Search for the cell housing the specified text and yield its (x, y) center coordinate. 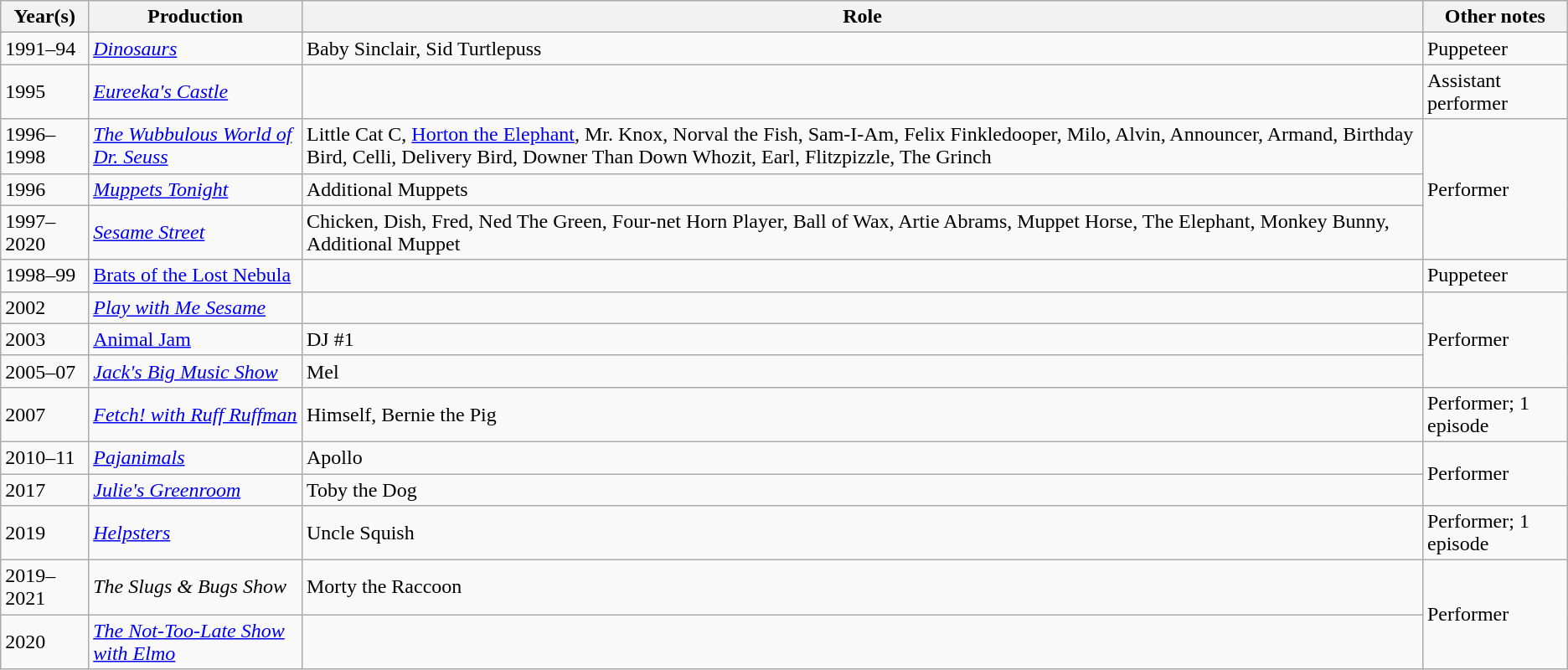
2005–07 (45, 371)
Chicken, Dish, Fred, Ned The Green, Four-net Horn Player, Ball of Wax, Artie Abrams, Muppet Horse, The Elephant, Monkey Bunny, Additional Muppet (862, 233)
Dinosaurs (196, 49)
Other notes (1494, 17)
1991–94 (45, 49)
1995 (45, 92)
Eureeka's Castle (196, 92)
Brats of the Lost Nebula (196, 276)
Helpsters (196, 533)
Role (862, 17)
1997–2020 (45, 233)
Year(s) (45, 17)
Animal Jam (196, 339)
Mel (862, 371)
Toby the Dog (862, 490)
Assistant performer (1494, 92)
The Slugs & Bugs Show (196, 588)
The Wubbulous World of Dr. Seuss (196, 146)
Muppets Tonight (196, 189)
Fetch! with Ruff Ruffman (196, 414)
1996 (45, 189)
The Not-Too-Late Show with Elmo (196, 642)
Uncle Squish (862, 533)
Production (196, 17)
2020 (45, 642)
Play with Me Sesame (196, 307)
Jack's Big Music Show (196, 371)
2019–2021 (45, 588)
Baby Sinclair, Sid Turtlepuss (862, 49)
2002 (45, 307)
2017 (45, 490)
1996–1998 (45, 146)
2010–11 (45, 457)
Additional Muppets (862, 189)
1998–99 (45, 276)
2019 (45, 533)
DJ #1 (862, 339)
Julie's Greenroom (196, 490)
2007 (45, 414)
2003 (45, 339)
Morty the Raccoon (862, 588)
Sesame Street (196, 233)
Apollo (862, 457)
Pajanimals (196, 457)
Himself, Bernie the Pig (862, 414)
